Find where the given text appears and provide that cell's center as [X, Y] coordinate. 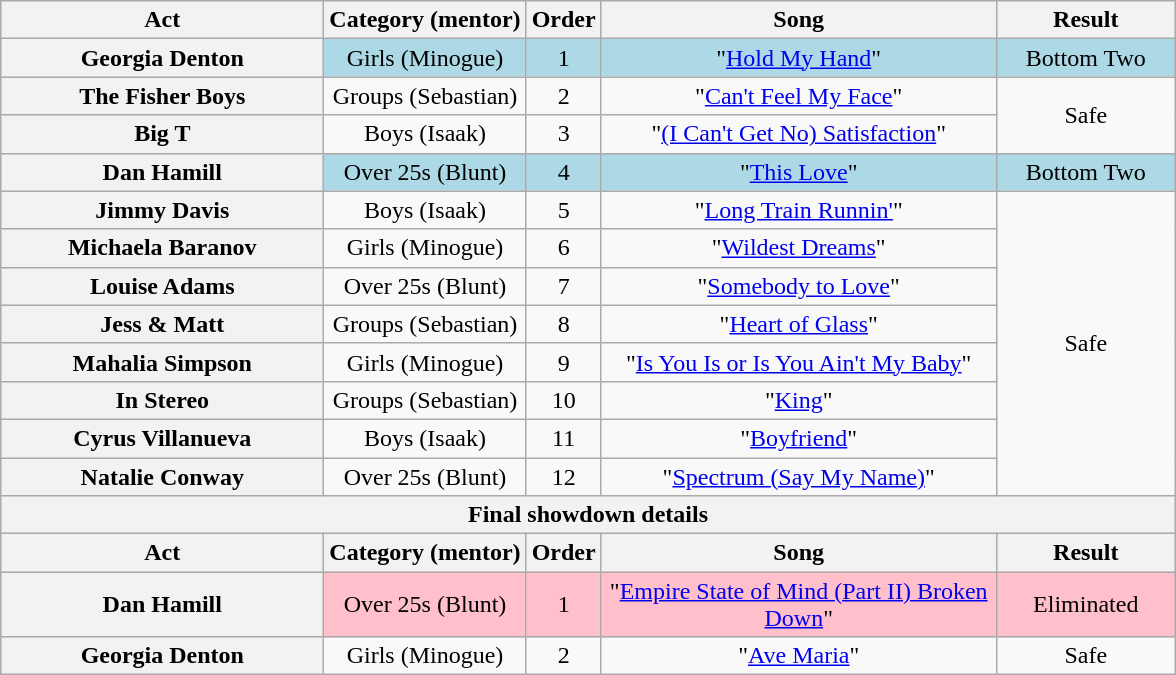
Louise Adams [162, 286]
Big T [162, 134]
"Somebody to Love" [798, 286]
Final showdown details [588, 515]
Eliminated [1086, 604]
"Spectrum (Say My Name)" [798, 477]
"Can't Feel My Face" [798, 96]
10 [564, 400]
"(I Can't Get No) Satisfaction" [798, 134]
"Long Train Runnin'" [798, 210]
"King" [798, 400]
"Hold My Hand" [798, 58]
4 [564, 172]
"Wildest Dreams" [798, 248]
11 [564, 438]
3 [564, 134]
"Heart of Glass" [798, 324]
Jimmy Davis [162, 210]
Michaela Baranov [162, 248]
The Fisher Boys [162, 96]
5 [564, 210]
7 [564, 286]
"This Love" [798, 172]
In Stereo [162, 400]
"Boyfriend" [798, 438]
8 [564, 324]
"Is You Is or Is You Ain't My Baby" [798, 362]
Jess & Matt [162, 324]
"Ave Maria" [798, 656]
Natalie Conway [162, 477]
Cyrus Villanueva [162, 438]
9 [564, 362]
6 [564, 248]
Mahalia Simpson [162, 362]
"Empire State of Mind (Part II) Broken Down" [798, 604]
12 [564, 477]
